Return the (x, y) coordinate for the center point of the cell that contains the specified text.  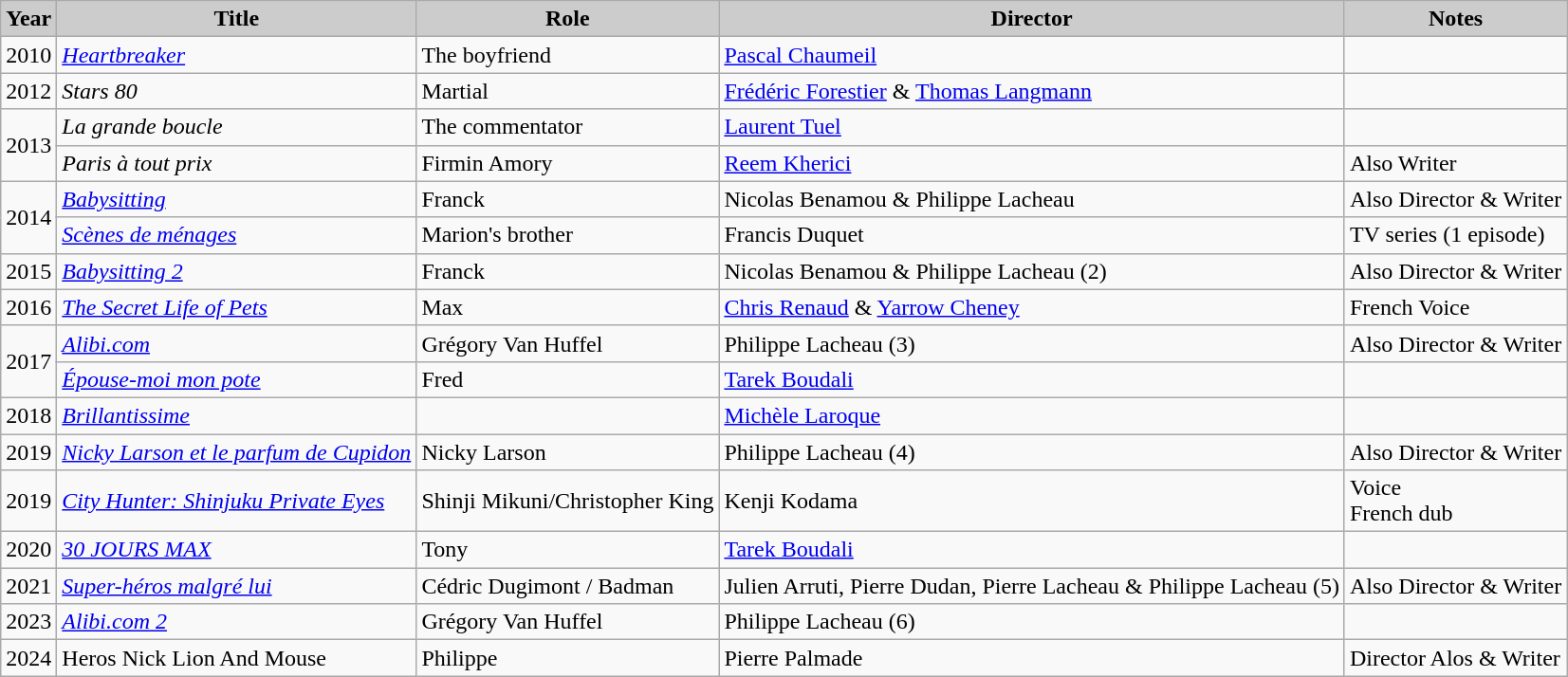
Title (237, 19)
Alibi.com 2 (237, 622)
Philippe (567, 658)
2018 (28, 415)
Paris à tout prix (237, 163)
Julien Arruti, Pierre Dudan, Pierre Lacheau & Philippe Lacheau (5) (1032, 586)
Year (28, 19)
Nicky Larson et le parfum de Cupidon (237, 452)
2012 (28, 91)
Alibi.com (237, 343)
2021 (28, 586)
Stars 80 (237, 91)
2020 (28, 550)
2013 (28, 145)
Frédéric Forestier & Thomas Langmann (1032, 91)
Brillantissime (237, 415)
French Voice (1455, 307)
Nicolas Benamou & Philippe Lacheau (1032, 199)
Director Alos & Writer (1455, 658)
Pascal Chaumeil (1032, 55)
Philippe Lacheau (3) (1032, 343)
Pierre Palmade (1032, 658)
Max (567, 307)
Marion's brother (567, 235)
Michèle Laroque (1032, 415)
Philippe Lacheau (4) (1032, 452)
2017 (28, 361)
Épouse-moi mon pote (237, 379)
Director (1032, 19)
Nicky Larson (567, 452)
Notes (1455, 19)
Fred (567, 379)
The boyfriend (567, 55)
Reem Kherici (1032, 163)
Philippe Lacheau (6) (1032, 622)
2014 (28, 217)
Kenji Kodama (1032, 501)
2015 (28, 271)
The commentator (567, 127)
TV series (1 episode) (1455, 235)
Super-héros malgré lui (237, 586)
Also Writer (1455, 163)
Voice French dub (1455, 501)
2016 (28, 307)
Cédric Dugimont / Badman (567, 586)
Nicolas Benamou & Philippe Lacheau (2) (1032, 271)
The Secret Life of Pets (237, 307)
Scènes de ménages (237, 235)
Firmin Amory (567, 163)
2023 (28, 622)
Tony (567, 550)
Shinji Mikuni/Christopher King (567, 501)
City Hunter: Shinjuku Private Eyes (237, 501)
La grande boucle (237, 127)
Heartbreaker (237, 55)
Babysitting 2 (237, 271)
Babysitting (237, 199)
2024 (28, 658)
Martial (567, 91)
2010 (28, 55)
Laurent Tuel (1032, 127)
30 JOURS MAX (237, 550)
Francis Duquet (1032, 235)
Chris Renaud & Yarrow Cheney (1032, 307)
Role (567, 19)
Heros Nick Lion And Mouse (237, 658)
